Scan for the cell matching the given text and deliver its (X, Y) coordinate at center. 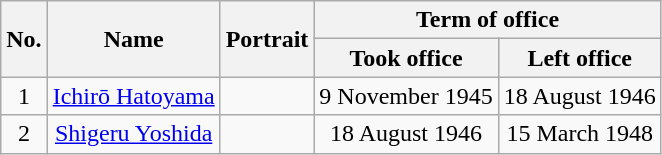
No. (24, 39)
15 March 1948 (580, 134)
1 (24, 96)
Term of office (488, 20)
Portrait (267, 39)
Shigeru Yoshida (134, 134)
Ichirō Hatoyama (134, 96)
2 (24, 134)
Name (134, 39)
Took office (406, 58)
Left office (580, 58)
9 November 1945 (406, 96)
